Return (x, y) of the center of cell containing provided text 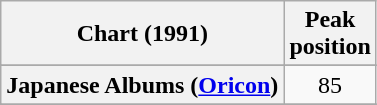
Japanese Albums (Oricon) (142, 85)
85 (330, 85)
Peakposition (330, 34)
Chart (1991) (142, 34)
